Pinpoint the cell where the given text exists, returning its [X, Y] midpoint coordinate. 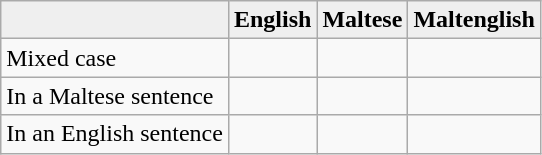
English [272, 20]
In an English sentence [115, 134]
Mixed case [115, 58]
Maltese [362, 20]
Maltenglish [474, 20]
In a Maltese sentence [115, 96]
